Pinpoint the cell where the given text exists, returning its (X, Y) midpoint coordinate. 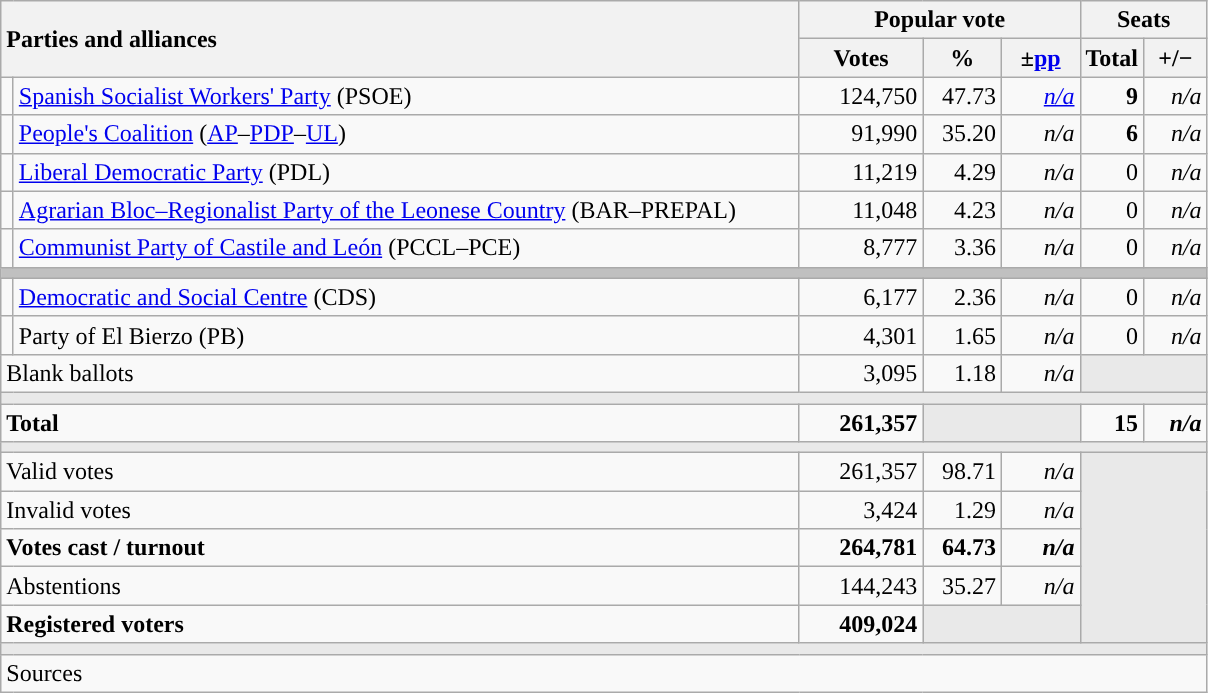
4.23 (962, 210)
People's Coalition (AP–PDP–UL) (406, 134)
Valid votes (400, 472)
Registered voters (400, 624)
Seats (1144, 20)
1.65 (962, 335)
Popular vote (940, 20)
Sources (604, 673)
Invalid votes (400, 510)
Liberal Democratic Party (PDL) (406, 172)
4.29 (962, 172)
8,777 (861, 248)
1.18 (962, 373)
264,781 (861, 548)
11,219 (861, 172)
144,243 (861, 586)
98.71 (962, 472)
91,990 (861, 134)
4,301 (861, 335)
Votes (861, 58)
35.27 (962, 586)
Party of El Bierzo (PB) (406, 335)
Spanish Socialist Workers' Party (PSOE) (406, 96)
1.29 (962, 510)
15 (1112, 423)
Communist Party of Castile and León (PCCL–PCE) (406, 248)
+/− (1176, 58)
Democratic and Social Centre (CDS) (406, 297)
2.36 (962, 297)
Votes cast / turnout (400, 548)
±pp (1040, 58)
47.73 (962, 96)
% (962, 58)
Blank ballots (400, 373)
9 (1112, 96)
3,424 (861, 510)
409,024 (861, 624)
3,095 (861, 373)
3.36 (962, 248)
6 (1112, 134)
Abstentions (400, 586)
6,177 (861, 297)
Agrarian Bloc–Regionalist Party of the Leonese Country (BAR–PREPAL) (406, 210)
11,048 (861, 210)
124,750 (861, 96)
35.20 (962, 134)
Parties and alliances (400, 39)
64.73 (962, 548)
